Identify which cell holds the provided text, then report its (x, y) central coordinate. 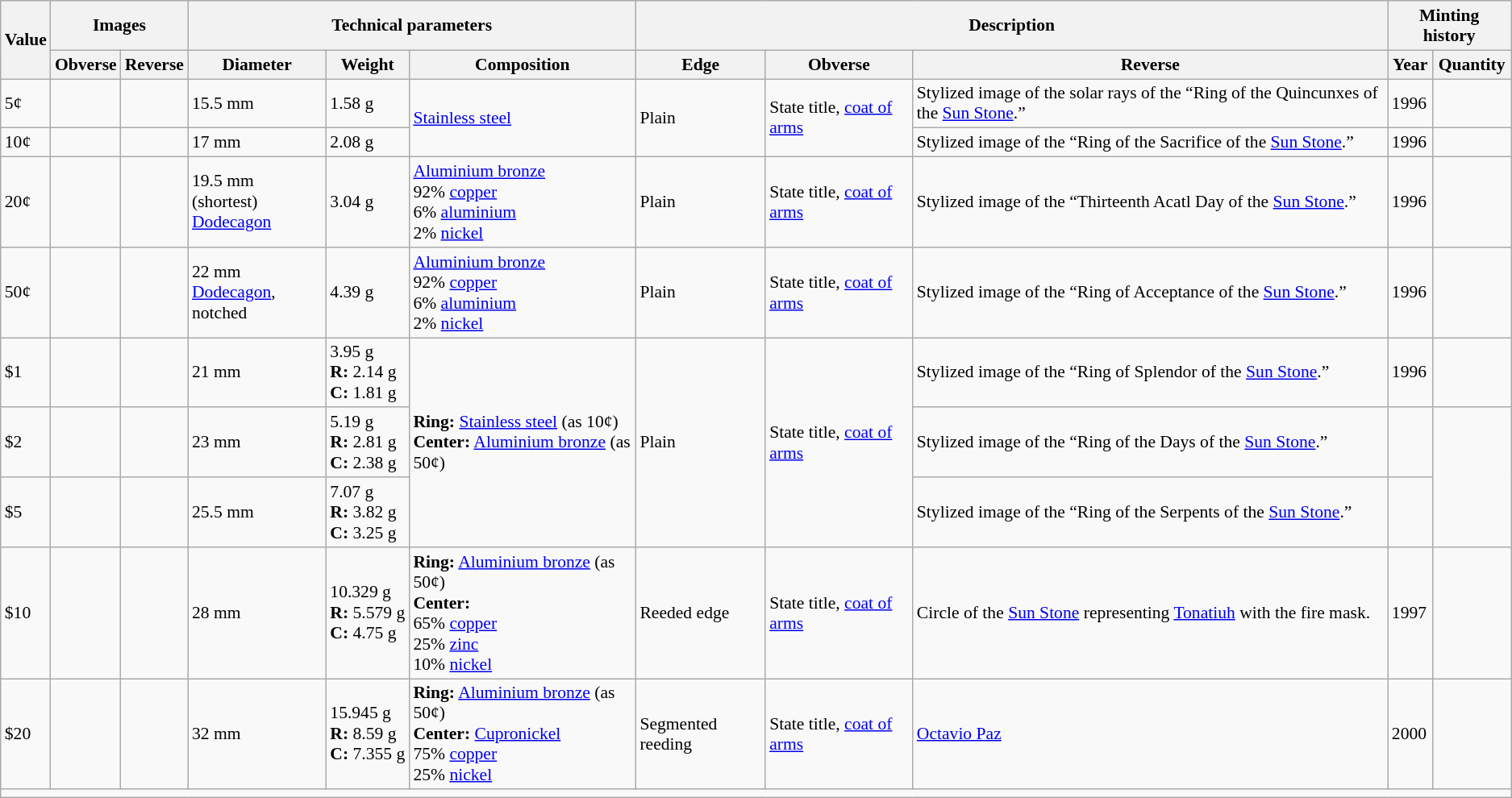
Ring: Aluminium bronze (as 50¢)Center: Cupronickel75% copper25% nickel (523, 734)
4.39 g (368, 293)
$10 (26, 613)
Stylized image of the “Ring of the Serpents of the Sun Stone.” (1150, 513)
Minting history (1450, 26)
$5 (26, 513)
Description (1011, 26)
Weight (368, 64)
Stainless steel (523, 118)
Segmented reeding (700, 734)
10¢ (26, 143)
10.329 gR: 5.579 gC: 4.75 g (368, 613)
15.5 mm (256, 103)
23 mm (256, 443)
Images (119, 26)
Stylized image of the solar rays of the “Ring of the Quincunxes of the Sun Stone.” (1150, 103)
Value (26, 40)
Octavio Paz (1150, 734)
50¢ (26, 293)
Stylized image of the “Ring of the Days of the Sun Stone.” (1150, 443)
Diameter (256, 64)
28 mm (256, 613)
32 mm (256, 734)
Year (1410, 64)
21 mm (256, 372)
19.5 mm (shortest)Dodecagon (256, 202)
22 mmDodecagon, notched (256, 293)
Edge (700, 64)
15.945 gR: 8.59 gC: 7.355 g (368, 734)
Circle of the Sun Stone representing Tonatiuh with the fire mask. (1150, 613)
3.04 g (368, 202)
$1 (26, 372)
Stylized image of the “Thirteenth Acatl Day of the Sun Stone.” (1150, 202)
Reeded edge (700, 613)
Composition (523, 64)
17 mm (256, 143)
1.58 g (368, 103)
$2 (26, 443)
Ring: Stainless steel (as 10¢)Center: Aluminium bronze (as 50¢) (523, 443)
3.95 gR: 2.14 gC: 1.81 g (368, 372)
Stylized image of the “Ring of the Sacrifice of the Sun Stone.” (1150, 143)
Stylized image of the “Ring of Acceptance of the Sun Stone.” (1150, 293)
Technical parameters (411, 26)
25.5 mm (256, 513)
Quantity (1471, 64)
1997 (1410, 613)
2000 (1410, 734)
20¢ (26, 202)
Ring: Aluminium bronze (as 50¢)Center:65% copper25% zinc10% nickel (523, 613)
5.19 gR: 2.81 gC: 2.38 g (368, 443)
2.08 g (368, 143)
$20 (26, 734)
5¢ (26, 103)
7.07 gR: 3.82 gC: 3.25 g (368, 513)
Stylized image of the “Ring of Splendor of the Sun Stone.” (1150, 372)
